Extract the [X, Y] coordinate from the center of the cell holding the provided text.  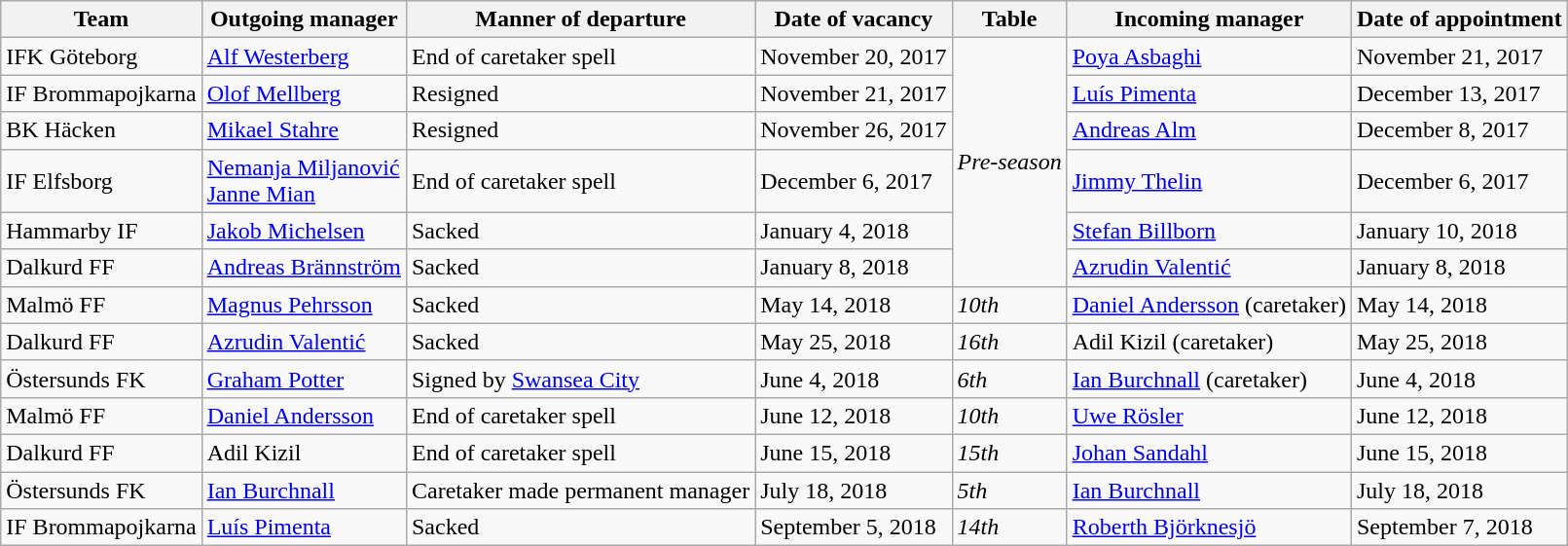
December 8, 2017 [1459, 130]
November 20, 2017 [854, 56]
Uwe Rösler [1209, 416]
Jakob Michelsen [304, 231]
Adil Kizil (caretaker) [1209, 342]
Olof Mellberg [304, 93]
Magnus Pehrsson [304, 305]
15th [1009, 453]
Nemanja Miljanović Janne Mian [304, 181]
16th [1009, 342]
Poya Asbaghi [1209, 56]
Andreas Brännström [304, 268]
IFK Göteborg [101, 56]
Date of vacancy [854, 19]
December 13, 2017 [1459, 93]
Ian Burchnall (caretaker) [1209, 379]
5th [1009, 490]
Manner of departure [580, 19]
Date of appointment [1459, 19]
Caretaker made permanent manager [580, 490]
Mikael Stahre [304, 130]
Andreas Alm [1209, 130]
September 5, 2018 [854, 528]
Johan Sandahl [1209, 453]
Jimmy Thelin [1209, 181]
Pre-season [1009, 162]
Daniel Andersson (caretaker) [1209, 305]
January 10, 2018 [1459, 231]
Roberth Björknesjö [1209, 528]
Graham Potter [304, 379]
November 26, 2017 [854, 130]
Incoming manager [1209, 19]
14th [1009, 528]
Daniel Andersson [304, 416]
Alf Westerberg [304, 56]
September 7, 2018 [1459, 528]
BK Häcken [101, 130]
6th [1009, 379]
Signed by Swansea City [580, 379]
Table [1009, 19]
IF Elfsborg [101, 181]
Outgoing manager [304, 19]
January 4, 2018 [854, 231]
Hammarby IF [101, 231]
Team [101, 19]
Adil Kizil [304, 453]
Stefan Billborn [1209, 231]
